From the cell containing the given text, extract its center point as [x, y] coordinate. 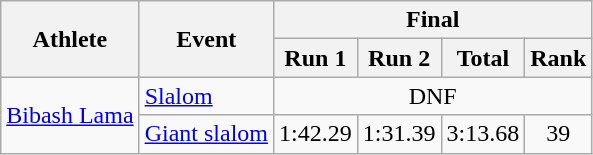
1:42.29 [316, 134]
Final [433, 20]
Bibash Lama [70, 115]
Athlete [70, 39]
Total [483, 58]
Event [206, 39]
Run 2 [399, 58]
Run 1 [316, 58]
1:31.39 [399, 134]
39 [558, 134]
Slalom [206, 96]
Rank [558, 58]
3:13.68 [483, 134]
DNF [433, 96]
Giant slalom [206, 134]
